Capture the cell that displays the provided text and extract its [X, Y] central coordinate. 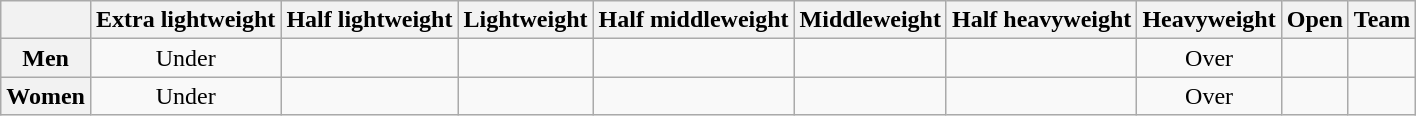
Heavyweight [1209, 20]
Half middleweight [694, 20]
Women [46, 96]
Half lightweight [370, 20]
Half heavyweight [1041, 20]
Lightweight [526, 20]
Middleweight [870, 20]
Team [1382, 20]
Extra lightweight [185, 20]
Open [1314, 20]
Men [46, 58]
